Detect which cell encompasses the target text, then output its (x, y) center coordinate. 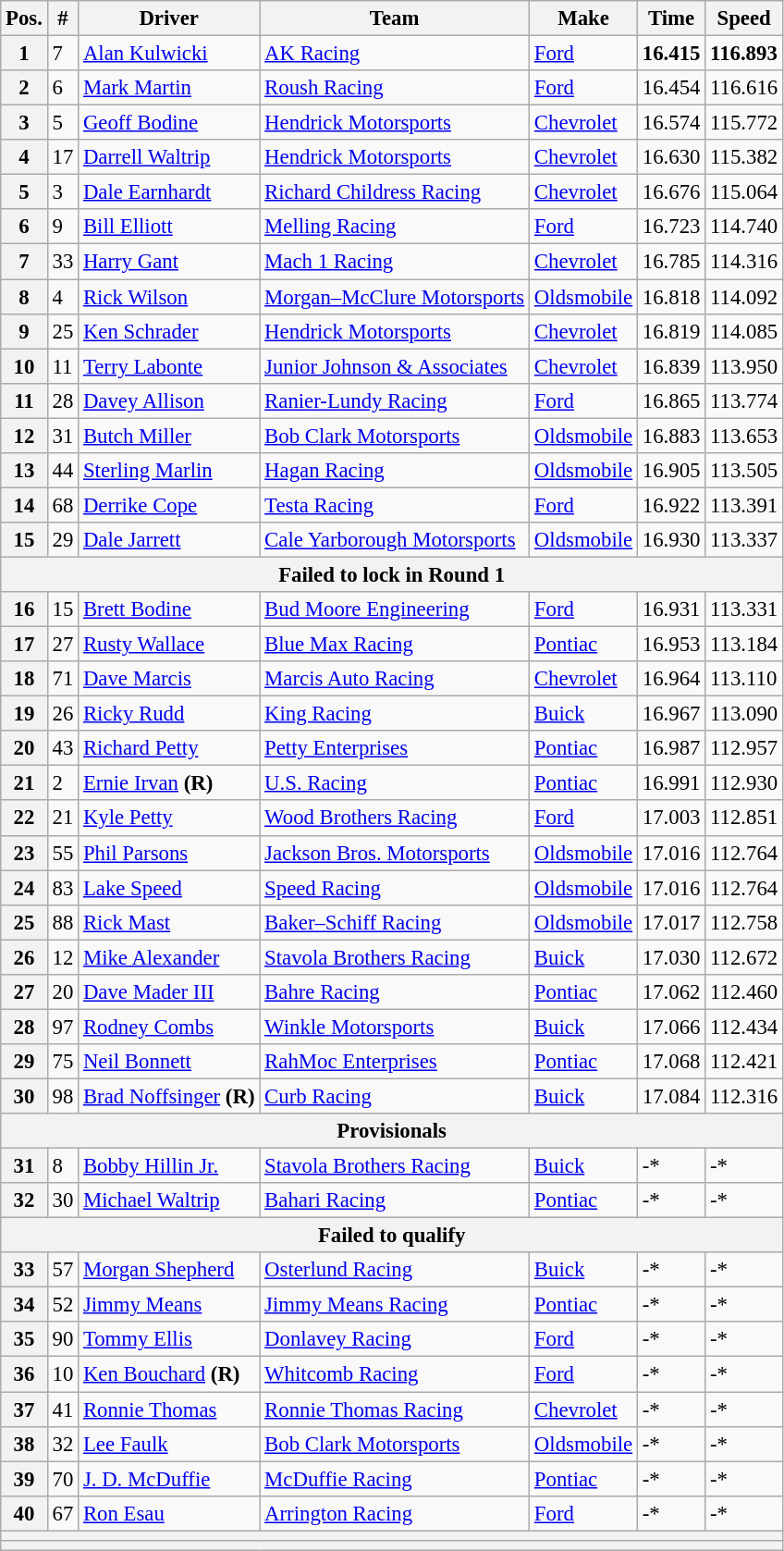
75 (63, 1062)
113.331 (744, 609)
16.630 (671, 157)
Geoff Bodine (169, 123)
83 (63, 888)
24 (24, 888)
Mach 1 Racing (395, 262)
Melling Racing (395, 227)
112.421 (744, 1062)
114.316 (744, 262)
16.905 (671, 471)
Bud Moore Engineering (395, 609)
16.454 (671, 88)
19 (24, 714)
Mark Martin (169, 88)
14 (24, 505)
Rick Wilson (169, 297)
116.893 (744, 54)
Speed Racing (395, 888)
J. D. McDuffie (169, 1479)
Failed to lock in Round 1 (392, 574)
Jackson Bros. Motorsports (395, 853)
Baker–Schiff Racing (395, 922)
16.415 (671, 54)
Roush Racing (395, 88)
Ron Esau (169, 1513)
Mike Alexander (169, 957)
Tommy Ellis (169, 1340)
16.967 (671, 714)
Lee Faulk (169, 1444)
Blue Max Racing (395, 645)
112.434 (744, 1027)
AK Racing (395, 54)
114.085 (744, 331)
Bobby Hillin Jr. (169, 1166)
16.723 (671, 227)
13 (24, 471)
17.066 (671, 1027)
112.851 (744, 819)
Ken Schrader (169, 331)
98 (63, 1096)
16.865 (671, 400)
114.092 (744, 297)
71 (63, 679)
17.030 (671, 957)
Rodney Combs (169, 1027)
113.184 (744, 645)
Bahre Racing (395, 992)
Jimmy Means Racing (395, 1305)
Ronnie Thomas (169, 1409)
22 (24, 819)
44 (63, 471)
Derrike Cope (169, 505)
Rick Mast (169, 922)
Bill Elliott (169, 227)
70 (63, 1479)
1 (24, 54)
Petty Enterprises (395, 748)
Alan Kulwicki (169, 54)
Marcis Auto Racing (395, 679)
Terry Labonte (169, 366)
16.574 (671, 123)
115.382 (744, 157)
37 (24, 1409)
Time (671, 18)
Brett Bodine (169, 609)
113.110 (744, 679)
U.S. Racing (395, 783)
Curb Racing (395, 1096)
Lake Speed (169, 888)
88 (63, 922)
113.090 (744, 714)
16.922 (671, 505)
Driver (169, 18)
114.740 (744, 227)
Failed to qualify (392, 1236)
Morgan–McClure Motorsports (395, 297)
Provisionals (392, 1131)
90 (63, 1340)
Donlavey Racing (395, 1340)
Harry Gant (169, 262)
55 (63, 853)
38 (24, 1444)
113.653 (744, 436)
68 (63, 505)
Ronnie Thomas Racing (395, 1409)
112.672 (744, 957)
52 (63, 1305)
Sterling Marlin (169, 471)
Ernie Irvan (R) (169, 783)
112.758 (744, 922)
Davey Allison (169, 400)
Neil Bonnett (169, 1062)
113.391 (744, 505)
112.460 (744, 992)
16.819 (671, 331)
Speed (744, 18)
113.950 (744, 366)
Make (584, 18)
17.062 (671, 992)
Richard Petty (169, 748)
Cale Yarborough Motorsports (395, 540)
34 (24, 1305)
16 (24, 609)
18 (24, 679)
41 (63, 1409)
16.953 (671, 645)
16.676 (671, 192)
115.064 (744, 192)
115.772 (744, 123)
Rusty Wallace (169, 645)
King Racing (395, 714)
Whitcomb Racing (395, 1374)
Kyle Petty (169, 819)
Hagan Racing (395, 471)
17.003 (671, 819)
39 (24, 1479)
Pos. (24, 18)
Michael Waltrip (169, 1200)
97 (63, 1027)
Ricky Rudd (169, 714)
Junior Johnson & Associates (395, 366)
16.964 (671, 679)
Brad Noffsinger (R) (169, 1096)
16.818 (671, 297)
67 (63, 1513)
112.930 (744, 783)
Testa Racing (395, 505)
Dave Mader III (169, 992)
116.616 (744, 88)
Richard Childress Racing (395, 192)
112.316 (744, 1096)
16.991 (671, 783)
Ken Bouchard (R) (169, 1374)
112.957 (744, 748)
Team (395, 18)
Dale Jarrett (169, 540)
16.987 (671, 748)
40 (24, 1513)
36 (24, 1374)
Winkle Motorsports (395, 1027)
113.774 (744, 400)
113.505 (744, 471)
Osterlund Racing (395, 1270)
Dale Earnhardt (169, 192)
16.930 (671, 540)
Phil Parsons (169, 853)
23 (24, 853)
Butch Miller (169, 436)
43 (63, 748)
Dave Marcis (169, 679)
16.883 (671, 436)
17.068 (671, 1062)
17.084 (671, 1096)
Wood Brothers Racing (395, 819)
17.017 (671, 922)
McDuffie Racing (395, 1479)
Ranier-Lundy Racing (395, 400)
Arrington Racing (395, 1513)
Jimmy Means (169, 1305)
57 (63, 1270)
# (63, 18)
Darrell Waltrip (169, 157)
Morgan Shepherd (169, 1270)
RahMoc Enterprises (395, 1062)
35 (24, 1340)
16.931 (671, 609)
Bahari Racing (395, 1200)
16.785 (671, 262)
16.839 (671, 366)
113.337 (744, 540)
